Extract the [x, y] coordinate from the center of the cell holding the provided text.  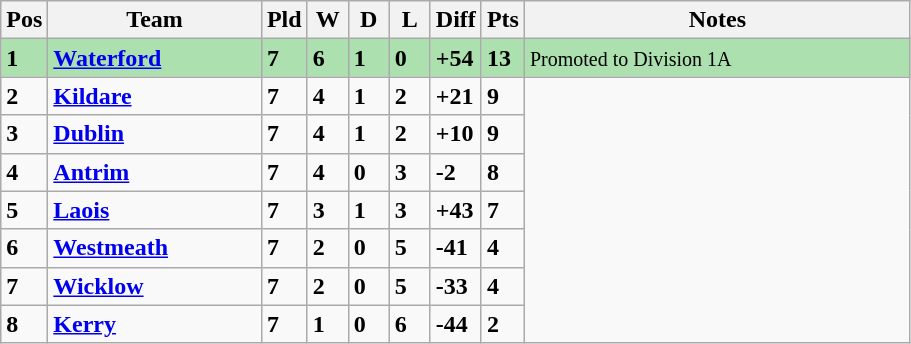
Waterford [155, 58]
Antrim [155, 172]
+21 [456, 96]
L [410, 20]
Diff [456, 20]
Notes [717, 20]
Promoted to Division 1A [717, 58]
+10 [456, 134]
-44 [456, 324]
Dublin [155, 134]
Laois [155, 210]
13 [502, 58]
Pts [502, 20]
+43 [456, 210]
-41 [456, 248]
Team [155, 20]
Kerry [155, 324]
-33 [456, 286]
-2 [456, 172]
Pos [24, 20]
Westmeath [155, 248]
W [328, 20]
Kildare [155, 96]
+54 [456, 58]
Pld [284, 20]
D [368, 20]
Wicklow [155, 286]
